From the cell containing the given text, extract its center point as (X, Y) coordinate. 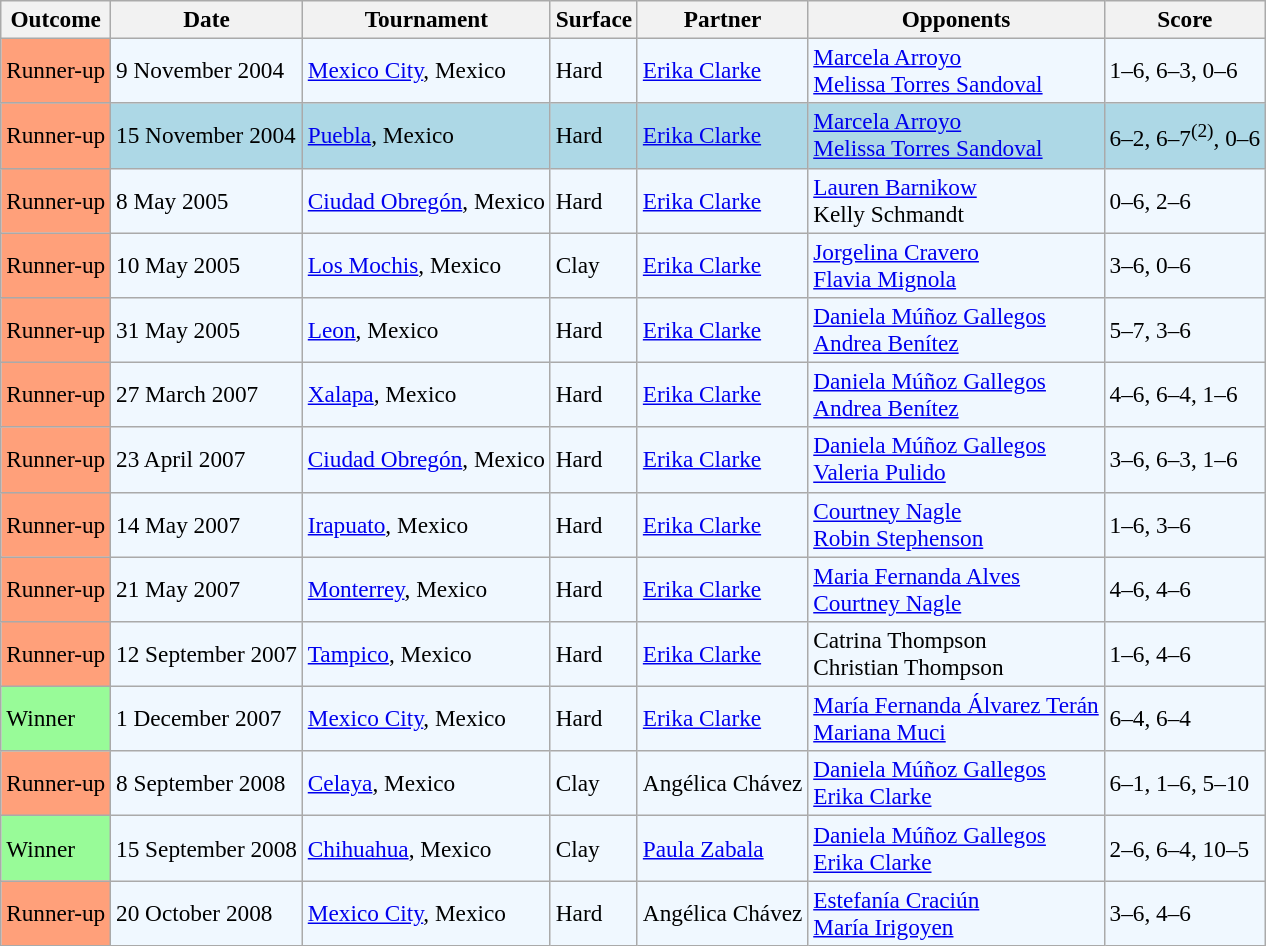
María Fernanda Álvarez Terán Mariana Muci (956, 718)
Chihuahua, Mexico (426, 848)
2–6, 6–4, 10–5 (1184, 848)
23 April 2007 (207, 460)
Surface (594, 19)
Irapuato, Mexico (426, 524)
1 December 2007 (207, 718)
3–6, 0–6 (1184, 264)
8 May 2005 (207, 200)
Los Mochis, Mexico (426, 264)
Jorgelina Cravero Flavia Mignola (956, 264)
3–6, 4–6 (1184, 912)
Paula Zabala (722, 848)
20 October 2008 (207, 912)
Monterrey, Mexico (426, 588)
31 May 2005 (207, 330)
Courtney Nagle Robin Stephenson (956, 524)
Date (207, 19)
Leon, Mexico (426, 330)
1–6, 3–6 (1184, 524)
3–6, 6–3, 1–6 (1184, 460)
5–7, 3–6 (1184, 330)
12 September 2007 (207, 654)
0–6, 2–6 (1184, 200)
Estefanía Craciún María Irigoyen (956, 912)
6–2, 6–7(2), 0–6 (1184, 136)
6–1, 1–6, 5–10 (1184, 784)
4–6, 4–6 (1184, 588)
6–4, 6–4 (1184, 718)
Opponents (956, 19)
1–6, 4–6 (1184, 654)
Tampico, Mexico (426, 654)
21 May 2007 (207, 588)
Daniela Múñoz Gallegos Valeria Pulido (956, 460)
Outcome (56, 19)
Xalapa, Mexico (426, 394)
Catrina Thompson Christian Thompson (956, 654)
10 May 2005 (207, 264)
1–6, 6–3, 0–6 (1184, 70)
Maria Fernanda Alves Courtney Nagle (956, 588)
Tournament (426, 19)
Lauren Barnikow Kelly Schmandt (956, 200)
Partner (722, 19)
9 November 2004 (207, 70)
14 May 2007 (207, 524)
27 March 2007 (207, 394)
15 November 2004 (207, 136)
8 September 2008 (207, 784)
Celaya, Mexico (426, 784)
4–6, 6–4, 1–6 (1184, 394)
Puebla, Mexico (426, 136)
15 September 2008 (207, 848)
Score (1184, 19)
